Pinpoint the cell where the given text exists, returning its (x, y) midpoint coordinate. 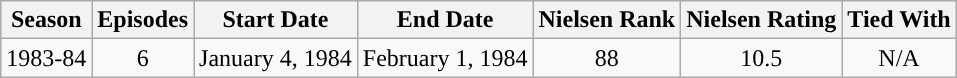
6 (143, 58)
Episodes (143, 20)
End Date (445, 20)
Start Date (276, 20)
10.5 (762, 58)
88 (607, 58)
1983-84 (46, 58)
February 1, 1984 (445, 58)
Season (46, 20)
N/A (899, 58)
January 4, 1984 (276, 58)
Nielsen Rank (607, 20)
Tied With (899, 20)
Nielsen Rating (762, 20)
